For the text-containing cell, return its midpoint in [X, Y] coordinate format. 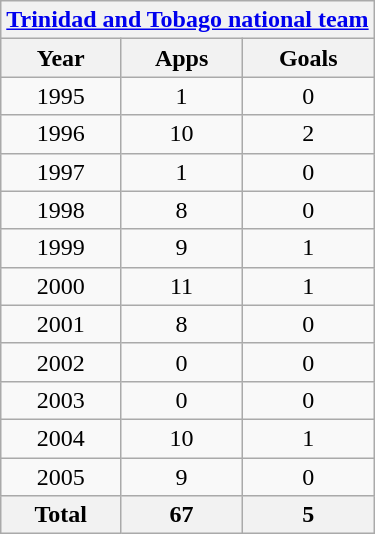
2003 [61, 400]
5 [308, 515]
2001 [61, 324]
1997 [61, 172]
Year [61, 58]
1999 [61, 248]
Apps [182, 58]
2002 [61, 362]
1996 [61, 134]
2 [308, 134]
Trinidad and Tobago national team [188, 20]
11 [182, 286]
67 [182, 515]
2004 [61, 438]
1998 [61, 210]
2005 [61, 477]
1995 [61, 96]
2000 [61, 286]
Goals [308, 58]
Total [61, 515]
